Extract the (x, y) coordinate from the center of the cell holding the provided text.  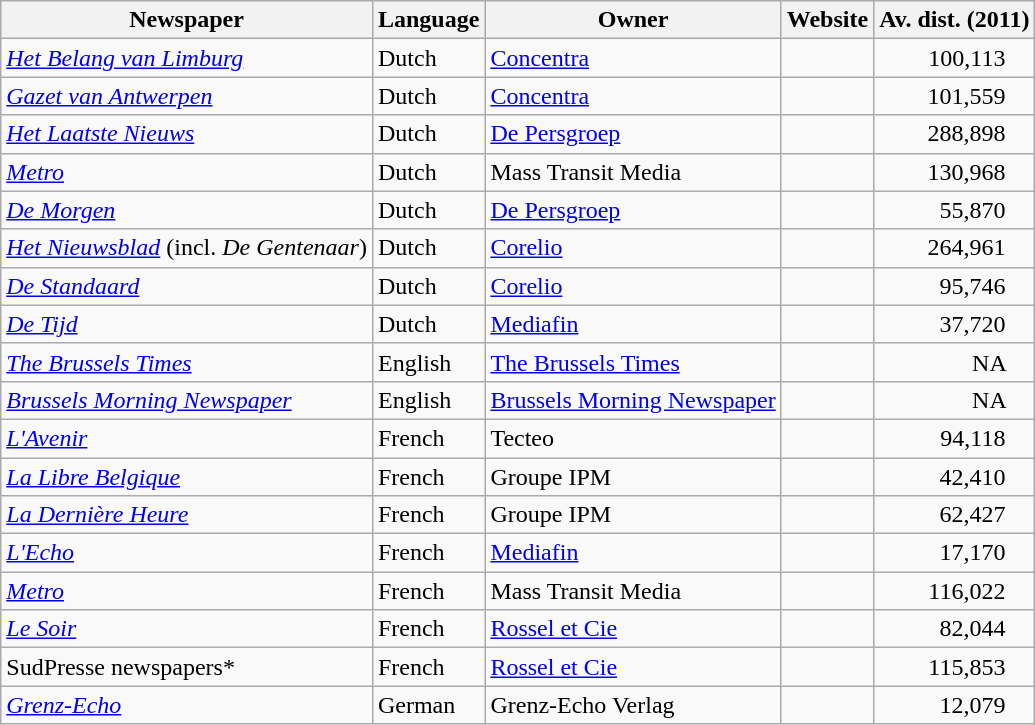
115,853 (954, 667)
101,559 (954, 96)
Le Soir (187, 629)
De Tijd (187, 324)
De Morgen (187, 210)
SudPresse newspapers* (187, 667)
Het Belang van Limburg (187, 58)
Website (827, 20)
L'Echo (187, 553)
Owner (633, 20)
100,113 (954, 58)
37,720 (954, 324)
62,427 (954, 515)
Het Laatste Nieuws (187, 134)
264,961 (954, 248)
82,044 (954, 629)
La Dernière Heure (187, 515)
130,968 (954, 172)
42,410 (954, 477)
55,870 (954, 210)
17,170 (954, 553)
Av. dist. (2011) (954, 20)
94,118 (954, 438)
Grenz-Echo (187, 705)
Het Nieuwsblad (incl. De Gentenaar) (187, 248)
288,898 (954, 134)
116,022 (954, 591)
95,746 (954, 286)
Grenz-Echo Verlag (633, 705)
Gazet van Antwerpen (187, 96)
De Standaard (187, 286)
Newspaper (187, 20)
La Libre Belgique (187, 477)
Tecteo (633, 438)
Language (428, 20)
12,079 (954, 705)
L'Avenir (187, 438)
German (428, 705)
